Output the [x, y] coordinate of the center of the cell containing the given text.  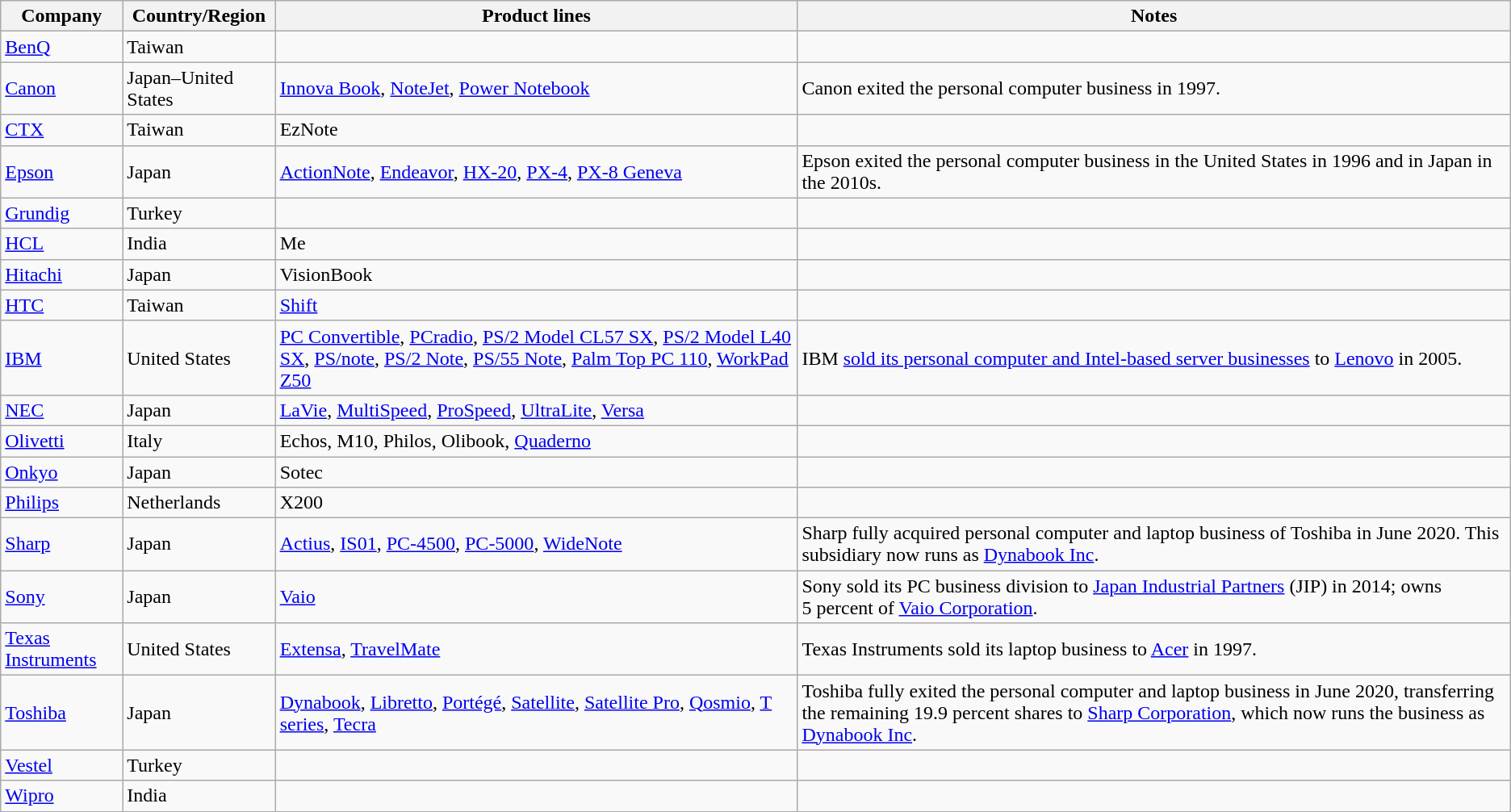
Country/Region [199, 16]
Vaio [536, 597]
Wipro [61, 796]
EzNote [536, 130]
BenQ [61, 47]
Canon [61, 89]
Actius, IS01, PC-4500, PC-5000, WideNote [536, 544]
VisionBook [536, 274]
Epson [61, 171]
Epson exited the personal computer business in the United States in 1996 and in Japan in the 2010s. [1154, 171]
Netherlands [199, 503]
X200 [536, 503]
Grundig [61, 213]
Innova Book, NoteJet, Power Notebook [536, 89]
IBM [61, 358]
Olivetti [61, 441]
LaVie, MultiSpeed, ProSpeed, UltraLite, Versa [536, 410]
NEC [61, 410]
Dynabook, Libretto, Portégé, Satellite, Satellite Pro, Qosmio, T series, Tecra [536, 713]
Shift [536, 305]
Sharp [61, 544]
IBM sold its personal computer and Intel-based server businesses to Lenovo in 2005. [1154, 358]
Japan–United States [199, 89]
PC Convertible, PCradio, PS/2 Model CL57 SX, PS/2 Model L40 SX, PS/note, PS/2 Note, PS/55 Note, Palm Top PC 110, WorkPad Z50 [536, 358]
Texas Instruments [61, 649]
Sharp fully acquired personal computer and laptop business of Toshiba in June 2020. This subsidiary now runs as Dynabook Inc. [1154, 544]
Italy [199, 441]
Me [536, 244]
Company [61, 16]
Canon exited the personal computer business in 1997. [1154, 89]
Texas Instruments sold its laptop business to Acer in 1997. [1154, 649]
Vestel [61, 765]
Product lines [536, 16]
Philips [61, 503]
Toshiba [61, 713]
Onkyo [61, 472]
Hitachi [61, 274]
Echos, M10, Philos, Olibook, Quaderno [536, 441]
ActionNote, Endeavor, HX-20, PX-4, PX-8 Geneva [536, 171]
Extensa, TravelMate [536, 649]
HTC [61, 305]
Sony sold its PC business division to Japan Industrial Partners (JIP) in 2014; owns 5 percent of Vaio Corporation. [1154, 597]
Notes [1154, 16]
Sony [61, 597]
HCL [61, 244]
CTX [61, 130]
Sotec [536, 472]
